Determine the [X, Y] coordinate at the center of the cell enclosing the given text.  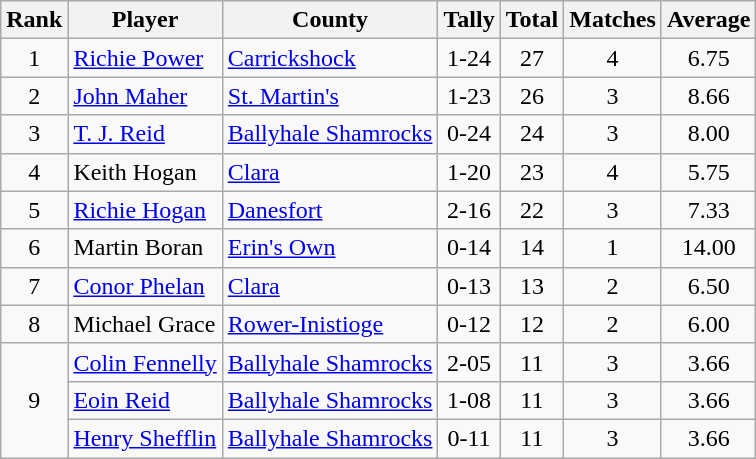
23 [532, 172]
0-14 [469, 248]
6.00 [708, 324]
Keith Hogan [145, 172]
Conor Phelan [145, 286]
Matches [613, 20]
Erin's Own [330, 248]
7.33 [708, 210]
24 [532, 134]
Colin Fennelly [145, 362]
8.66 [708, 96]
Player [145, 20]
Richie Hogan [145, 210]
1-23 [469, 96]
County [330, 20]
Rank [34, 20]
5 [34, 210]
Eoin Reid [145, 400]
0-11 [469, 438]
Tally [469, 20]
13 [532, 286]
5.75 [708, 172]
6.50 [708, 286]
Richie Power [145, 58]
27 [532, 58]
1-20 [469, 172]
2-16 [469, 210]
7 [34, 286]
12 [532, 324]
Rower-Inistioge [330, 324]
John Maher [145, 96]
1-24 [469, 58]
14 [532, 248]
6 [34, 248]
8.00 [708, 134]
0-24 [469, 134]
8 [34, 324]
Danesfort [330, 210]
14.00 [708, 248]
0-13 [469, 286]
Henry Shefflin [145, 438]
Martin Boran [145, 248]
2-05 [469, 362]
1-08 [469, 400]
Carrickshock [330, 58]
22 [532, 210]
Total [532, 20]
T. J. Reid [145, 134]
Michael Grace [145, 324]
9 [34, 400]
26 [532, 96]
6.75 [708, 58]
0-12 [469, 324]
Average [708, 20]
St. Martin's [330, 96]
